Detect which cell encompasses the target text, then output its [X, Y] center coordinate. 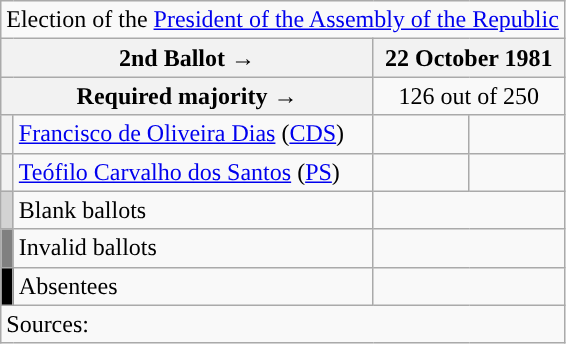
22 October 1981 [468, 58]
Teófilo Carvalho dos Santos (PS) [193, 172]
Francisco de Oliveira Dias (CDS) [193, 134]
2nd Ballot → [187, 58]
Sources: [283, 324]
Required majority → [187, 96]
Blank ballots [193, 210]
Invalid ballots [193, 248]
Election of the President of the Assembly of the Republic [283, 20]
Absentees [193, 286]
126 out of 250 [468, 96]
